Extract the [X, Y] coordinate from the center of the cell holding the provided text.  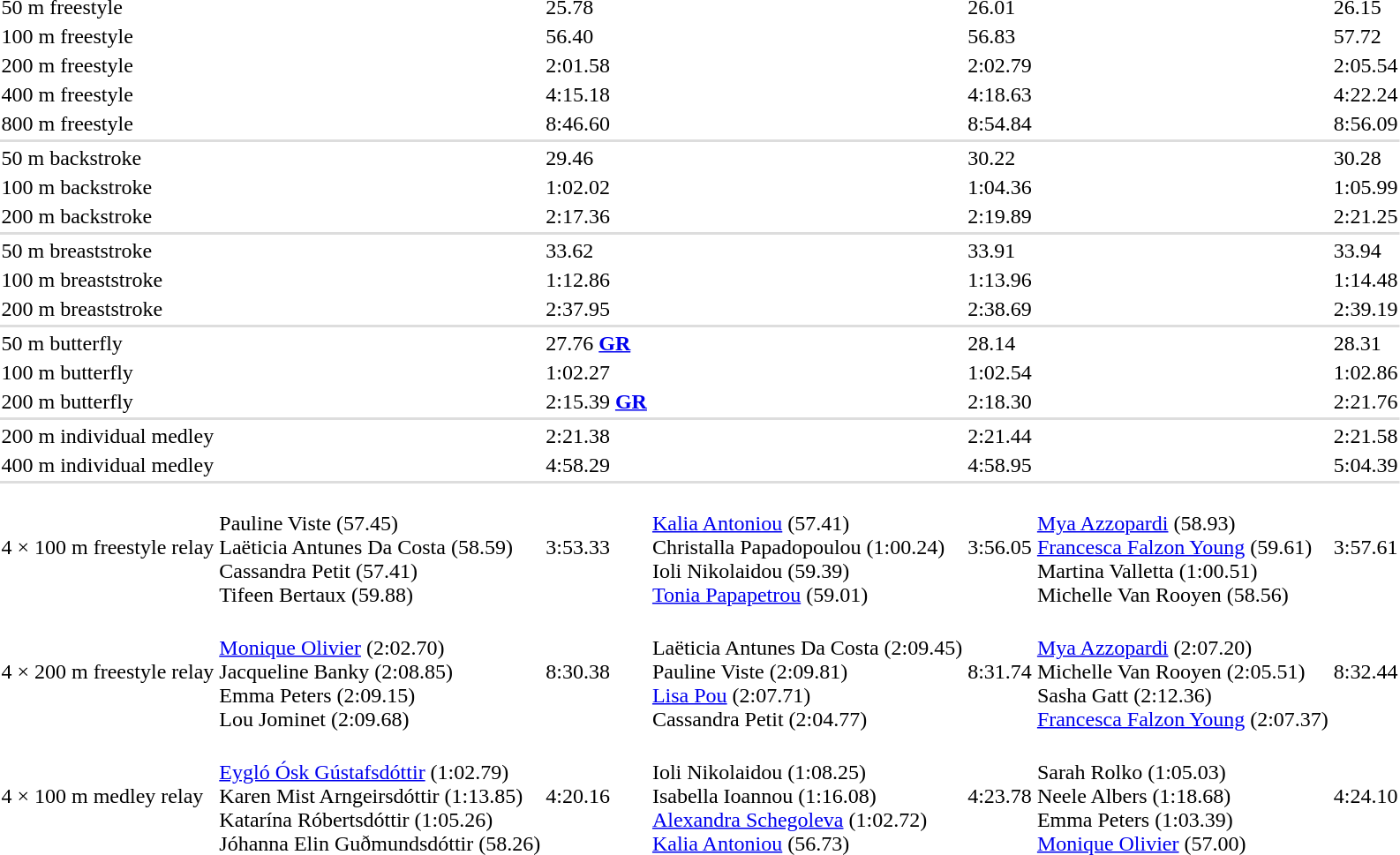
5:04.39 [1366, 465]
200 m individual medley [108, 436]
8:32.44 [1366, 671]
33.94 [1366, 251]
Kalia Antoniou (57.41)Christalla Papadopoulou (1:00.24)Ioli Nikolaidou (59.39)Tonia Papapetrou (59.01) [807, 547]
1:12.86 [597, 280]
400 m freestyle [108, 94]
8:46.60 [597, 124]
57.72 [1366, 36]
100 m backstroke [108, 187]
8:31.74 [1000, 671]
2:05.54 [1366, 65]
800 m freestyle [108, 124]
4 × 200 m freestyle relay [108, 671]
2:02.79 [1000, 65]
2:18.30 [1000, 401]
33.91 [1000, 251]
Monique Olivier (2:02.70)Jacqueline Banky (2:08.85)Emma Peters (2:09.15)Lou Jominet (2:09.68) [380, 671]
4:18.63 [1000, 94]
56.40 [597, 36]
1:02.02 [597, 187]
8:30.38 [597, 671]
50 m breaststroke [108, 251]
33.62 [597, 251]
100 m freestyle [108, 36]
27.76 GR [597, 343]
8:54.84 [1000, 124]
4:58.95 [1000, 465]
8:56.09 [1366, 124]
4:15.18 [597, 94]
Mya Azzopardi (2:07.20)Michelle Van Rooyen (2:05.51)Sasha Gatt (2:12.36)Francesca Falzon Young (2:07.37) [1183, 671]
2:21.25 [1366, 216]
Laëticia Antunes Da Costa (2:09.45)Pauline Viste (2:09.81)Lisa Pou (2:07.71)Cassandra Petit (2:04.77) [807, 671]
2:15.39 GR [597, 401]
200 m butterfly [108, 401]
2:38.69 [1000, 309]
30.22 [1000, 158]
Mya Azzopardi (58.93)Francesca Falzon Young (59.61)Martina Valletta (1:00.51)Michelle Van Rooyen (58.56) [1183, 547]
1:13.96 [1000, 280]
200 m backstroke [108, 216]
28.14 [1000, 343]
100 m breaststroke [108, 280]
2:21.58 [1366, 436]
200 m freestyle [108, 65]
1:02.27 [597, 372]
2:21.44 [1000, 436]
2:19.89 [1000, 216]
1:04.36 [1000, 187]
29.46 [597, 158]
50 m backstroke [108, 158]
28.31 [1366, 343]
50 m butterfly [108, 343]
200 m breaststroke [108, 309]
2:17.36 [597, 216]
1:02.86 [1366, 372]
4:58.29 [597, 465]
30.28 [1366, 158]
2:37.95 [597, 309]
4:22.24 [1366, 94]
Pauline Viste (57.45)Laëticia Antunes Da Costa (58.59)Cassandra Petit (57.41)Tifeen Bertaux (59.88) [380, 547]
2:39.19 [1366, 309]
2:21.76 [1366, 401]
1:14.48 [1366, 280]
2:01.58 [597, 65]
3:57.61 [1366, 547]
400 m individual medley [108, 465]
3:56.05 [1000, 547]
2:21.38 [597, 436]
3:53.33 [597, 547]
1:05.99 [1366, 187]
4 × 100 m freestyle relay [108, 547]
1:02.54 [1000, 372]
56.83 [1000, 36]
100 m butterfly [108, 372]
